Return [X, Y] of the center of cell containing provided text 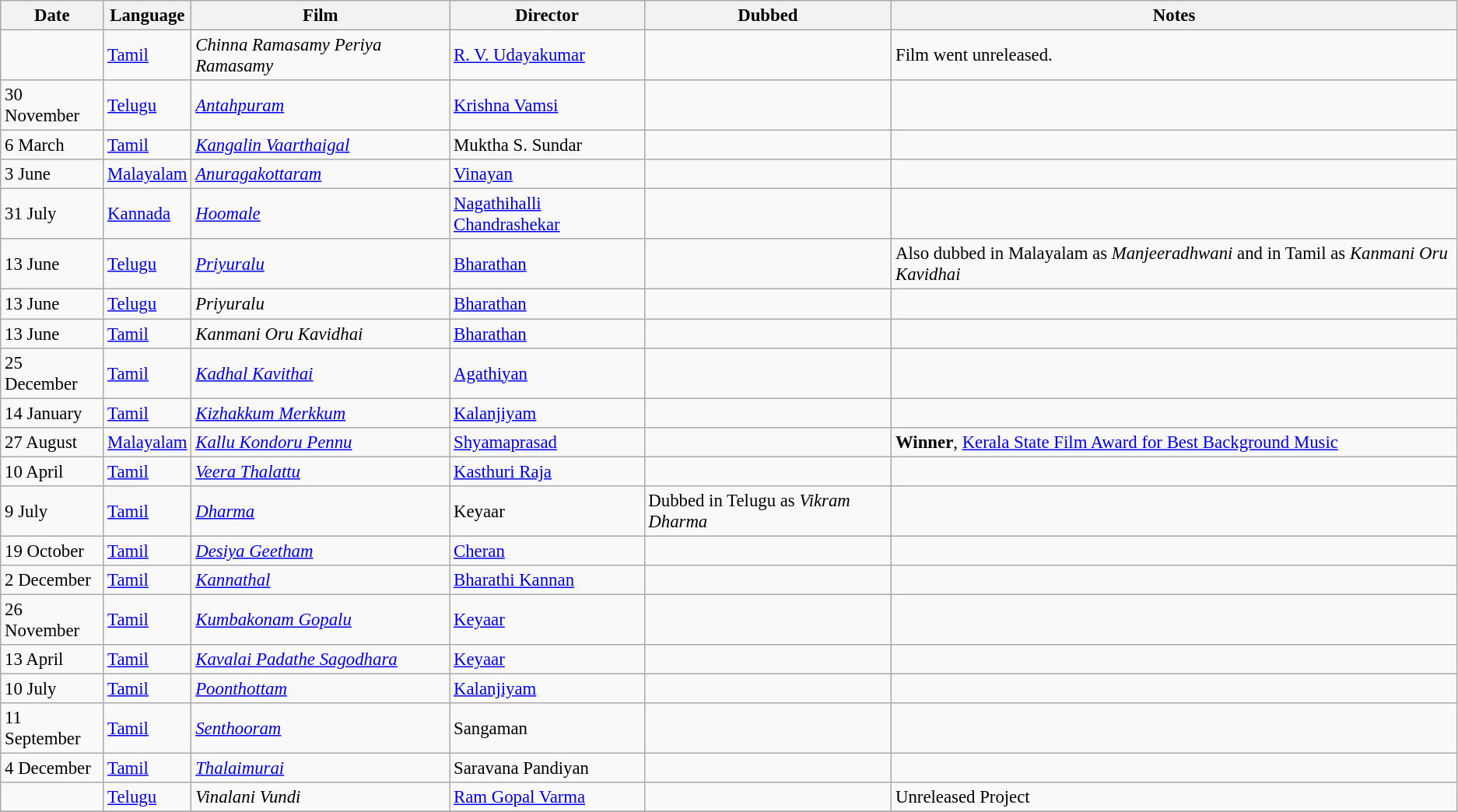
Also dubbed in Malayalam as Manjeeradhwani and in Tamil as Kanmani Oru Kavidhai [1175, 264]
Dubbed in Telugu as Vikram Dharma [768, 512]
13 April [52, 660]
Dubbed [768, 16]
Saravana Pandiyan [547, 768]
Kangalin Vaarthaigal [321, 145]
2 December [52, 580]
26 November [52, 619]
31 July [52, 215]
Krishna Vamsi [547, 106]
3 June [52, 174]
11 September [52, 728]
Language [148, 16]
Kavalai Padathe Sagodhara [321, 660]
Thalaimurai [321, 768]
Bharathi Kannan [547, 580]
Chinna Ramasamy Periya Ramasamy [321, 56]
9 July [52, 512]
Sangaman [547, 728]
Kanmani Oru Kavidhai [321, 334]
Dharma [321, 512]
Anuragakottaram [321, 174]
Kasthuri Raja [547, 471]
Kizhakkum Merkkum [321, 413]
Kannada [148, 215]
Agathiyan [547, 373]
Notes [1175, 16]
Poonthottam [321, 689]
Vinalani Vundi [321, 797]
Director [547, 16]
Muktha S. Sundar [547, 145]
10 April [52, 471]
27 August [52, 442]
Hoomale [321, 215]
Cheran [547, 551]
14 January [52, 413]
Vinayan [547, 174]
Nagathihalli Chandrashekar [547, 215]
30 November [52, 106]
Unreleased Project [1175, 797]
Film went unreleased. [1175, 56]
6 March [52, 145]
Veera Thalattu [321, 471]
Winner, Kerala State Film Award for Best Background Music [1175, 442]
Senthooram [321, 728]
Kallu Kondoru Pennu [321, 442]
25 December [52, 373]
19 October [52, 551]
10 July [52, 689]
Kannathal [321, 580]
Kadhal Kavithai [321, 373]
Film [321, 16]
4 December [52, 768]
Ram Gopal Varma [547, 797]
Kumbakonam Gopalu [321, 619]
Date [52, 16]
Desiya Geetham [321, 551]
R. V. Udayakumar [547, 56]
Shyamaprasad [547, 442]
Antahpuram [321, 106]
